From the cell containing the given text, extract its center point as (x, y) coordinate. 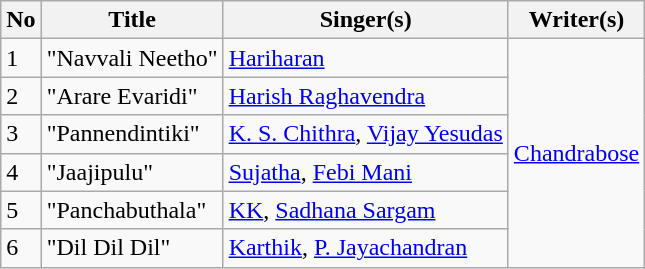
K. S. Chithra, Vijay Yesudas (366, 134)
Hariharan (366, 58)
3 (21, 134)
Sujatha, Febi Mani (366, 172)
Karthik, P. Jayachandran (366, 248)
5 (21, 210)
4 (21, 172)
"Dil Dil Dil" (132, 248)
Title (132, 20)
"Panchabuthala" (132, 210)
Harish Raghavendra (366, 96)
"Jaajipulu" (132, 172)
"Pannendintiki" (132, 134)
Chandrabose (576, 153)
No (21, 20)
"Arare Evaridi" (132, 96)
KK, Sadhana Sargam (366, 210)
2 (21, 96)
Singer(s) (366, 20)
"Navvali Neetho" (132, 58)
6 (21, 248)
Writer(s) (576, 20)
1 (21, 58)
